Return the [X, Y] coordinate for the center point of the cell that contains the specified text.  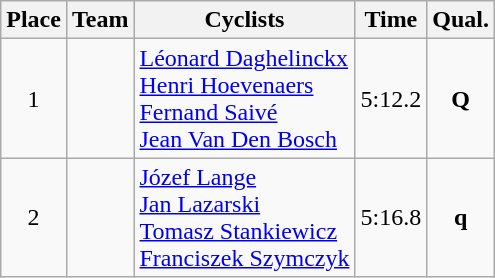
Cyclists [244, 20]
Q [461, 98]
q [461, 218]
5:16.8 [391, 218]
Team [100, 20]
Time [391, 20]
Léonard Daghelinckx Henri Hoevenaers Fernand Saivé Jean Van Den Bosch [244, 98]
1 [34, 98]
Place [34, 20]
5:12.2 [391, 98]
Józef Lange Jan Lazarski Tomasz Stankiewicz Franciszek Szymczyk [244, 218]
2 [34, 218]
Qual. [461, 20]
